Return [X, Y] of the center of cell containing provided text 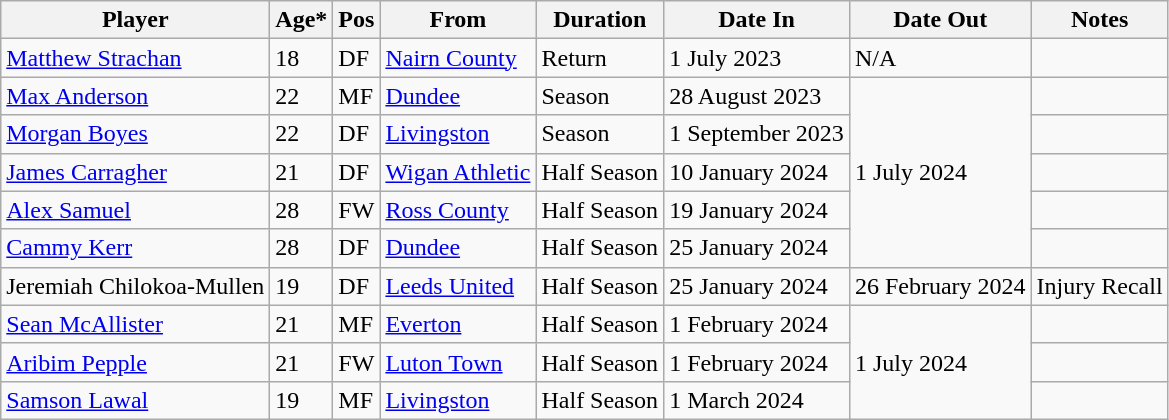
Injury Recall [1100, 286]
Aribim Pepple [136, 362]
Player [136, 20]
19 January 2024 [757, 210]
Luton Town [458, 362]
Date In [757, 20]
N/A [940, 58]
Matthew Strachan [136, 58]
From [458, 20]
Morgan Boyes [136, 134]
James Carragher [136, 172]
Jeremiah Chilokoa-Mullen [136, 286]
10 January 2024 [757, 172]
Date Out [940, 20]
1 September 2023 [757, 134]
Max Anderson [136, 96]
26 February 2024 [940, 286]
Leeds United [458, 286]
Sean McAllister [136, 324]
Cammy Kerr [136, 248]
Return [600, 58]
Wigan Athletic [458, 172]
1 July 2023 [757, 58]
Age* [302, 20]
Alex Samuel [136, 210]
18 [302, 58]
28 August 2023 [757, 96]
Ross County [458, 210]
Notes [1100, 20]
Everton [458, 324]
Duration [600, 20]
Pos [356, 20]
1 March 2024 [757, 400]
Nairn County [458, 58]
Samson Lawal [136, 400]
